Return [X, Y] of the center of cell containing provided text 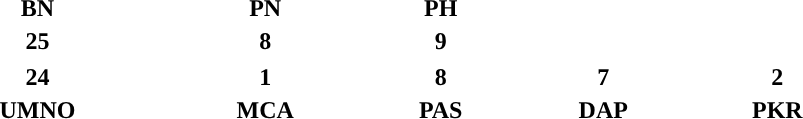
9 [441, 41]
7 [604, 77]
1 [266, 77]
